Pinpoint the cell where the given text exists, returning its [X, Y] midpoint coordinate. 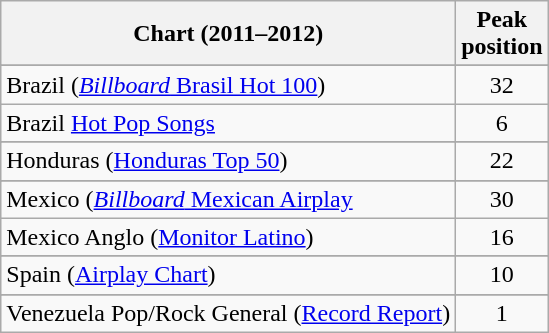
Spain (Airplay Chart) [228, 275]
Brazil Hot Pop Songs [228, 123]
Mexico (Billboard Mexican Airplay [228, 199]
32 [502, 85]
Chart (2011–2012) [228, 34]
6 [502, 123]
10 [502, 275]
16 [502, 237]
1 [502, 313]
Honduras (Honduras Top 50) [228, 161]
Venezuela Pop/Rock General (Record Report) [228, 313]
22 [502, 161]
Peakposition [502, 34]
Brazil (Billboard Brasil Hot 100) [228, 85]
Mexico Anglo (Monitor Latino) [228, 237]
30 [502, 199]
